Return the (x, y) coordinate for the center point of the cell that contains the specified text.  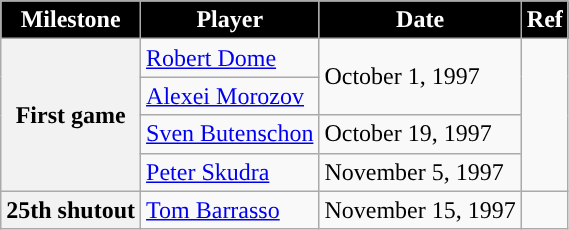
Robert Dome (230, 58)
November 5, 1997 (420, 172)
November 15, 1997 (420, 210)
October 19, 1997 (420, 134)
Alexei Morozov (230, 96)
Milestone (71, 20)
Tom Barrasso (230, 210)
Sven Butenschon (230, 134)
25th shutout (71, 210)
Date (420, 20)
Ref (544, 20)
October 1, 1997 (420, 77)
Player (230, 20)
Peter Skudra (230, 172)
First game (71, 115)
